Find where the given text appears and provide that cell's center as (x, y) coordinate. 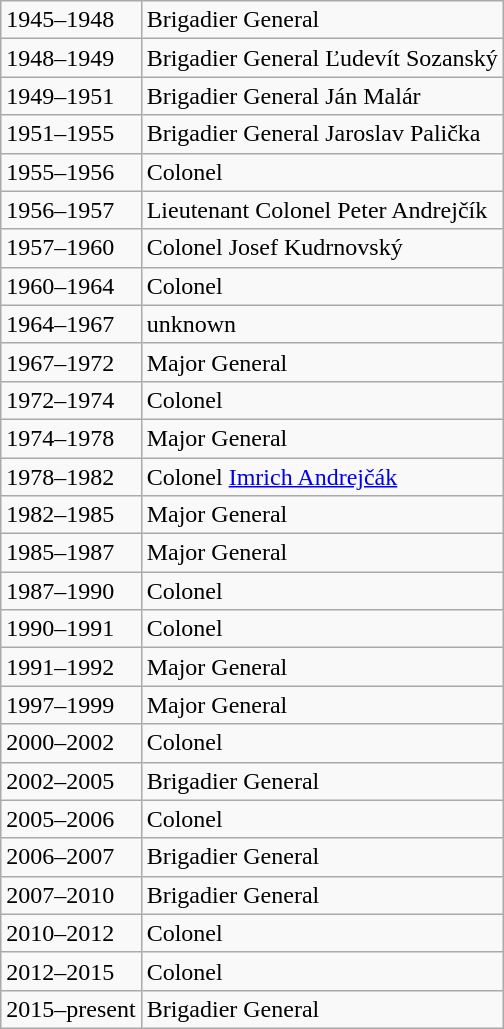
2007–2010 (71, 895)
1945–1948 (71, 20)
2005–2006 (71, 819)
2000–2002 (71, 743)
1948–1949 (71, 58)
Brigadier General Ľudevít Sozanský (322, 58)
1949–1951 (71, 96)
1978–1982 (71, 477)
Brigadier General Ján Malár (322, 96)
1982–1985 (71, 515)
1955–1956 (71, 172)
2002–2005 (71, 781)
1990–1991 (71, 629)
1960–1964 (71, 286)
1964–1967 (71, 324)
1974–1978 (71, 438)
Brigadier General Jaroslav Palička (322, 134)
2006–2007 (71, 857)
1997–1999 (71, 705)
1957–1960 (71, 248)
1967–1972 (71, 362)
Lieutenant Colonel Peter Andrejčík (322, 210)
2012–2015 (71, 971)
1987–1990 (71, 591)
2015–present (71, 1009)
1956–1957 (71, 210)
unknown (322, 324)
2010–2012 (71, 933)
1972–1974 (71, 400)
1991–1992 (71, 667)
1951–1955 (71, 134)
Colonel Josef Kudrnovský (322, 248)
Colonel Imrich Andrejčák (322, 477)
1985–1987 (71, 553)
